Output the (x, y) coordinate of the center of the cell containing the given text.  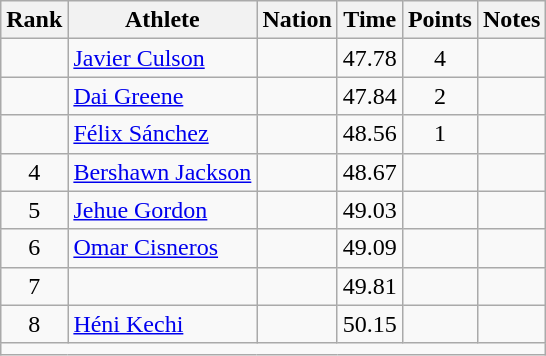
Félix Sánchez (162, 134)
Time (370, 20)
Héni Kechi (162, 324)
2 (440, 96)
48.56 (370, 134)
49.81 (370, 286)
Notes (511, 20)
5 (34, 210)
Javier Culson (162, 58)
50.15 (370, 324)
47.78 (370, 58)
49.03 (370, 210)
Bershawn Jackson (162, 172)
1 (440, 134)
Omar Cisneros (162, 248)
Jehue Gordon (162, 210)
Dai Greene (162, 96)
48.67 (370, 172)
7 (34, 286)
Points (440, 20)
8 (34, 324)
49.09 (370, 248)
Athlete (162, 20)
Nation (297, 20)
6 (34, 248)
Rank (34, 20)
47.84 (370, 96)
